From the cell containing the given text, extract its center point as (x, y) coordinate. 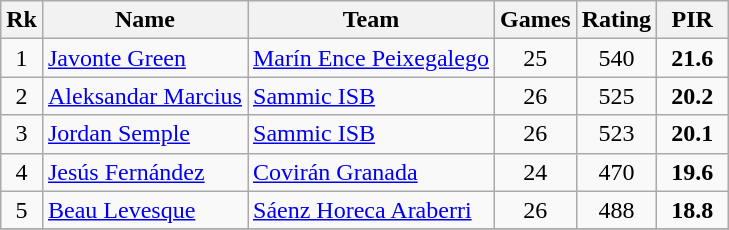
Marín Ence Peixegalego (372, 58)
25 (535, 58)
Rating (616, 20)
3 (22, 134)
Games (535, 20)
Beau Levesque (144, 210)
Javonte Green (144, 58)
525 (616, 96)
24 (535, 172)
2 (22, 96)
1 (22, 58)
Covirán Granada (372, 172)
Aleksandar Marcius (144, 96)
18.8 (692, 210)
470 (616, 172)
PIR (692, 20)
20.1 (692, 134)
20.2 (692, 96)
5 (22, 210)
4 (22, 172)
Jesús Fernández (144, 172)
Rk (22, 20)
Team (372, 20)
21.6 (692, 58)
488 (616, 210)
Sáenz Horeca Araberri (372, 210)
Jordan Semple (144, 134)
523 (616, 134)
Name (144, 20)
19.6 (692, 172)
540 (616, 58)
